Locate the cell with the specified text and output its (X, Y) center coordinate. 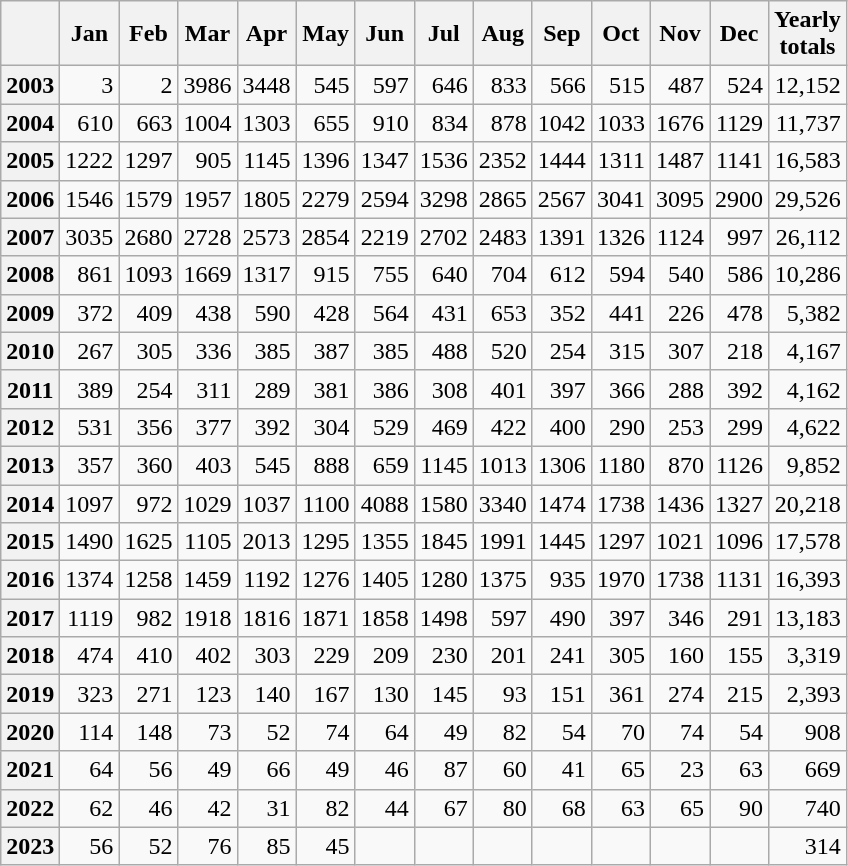
1459 (208, 580)
400 (562, 427)
1991 (502, 542)
1391 (562, 237)
2021 (30, 770)
Mar (208, 34)
45 (326, 846)
833 (502, 85)
1436 (680, 503)
387 (326, 351)
2680 (148, 237)
1347 (384, 161)
2008 (30, 275)
1317 (266, 275)
85 (266, 846)
Nov (680, 34)
490 (562, 618)
Sep (562, 34)
469 (444, 427)
12,152 (808, 85)
5,382 (808, 313)
861 (90, 275)
381 (326, 389)
1487 (680, 161)
2012 (30, 427)
16,583 (808, 161)
2014 (30, 503)
303 (266, 656)
540 (680, 275)
935 (562, 580)
1042 (562, 123)
80 (502, 808)
Yearlytotals (808, 34)
487 (680, 85)
167 (326, 694)
Apr (266, 34)
663 (148, 123)
431 (444, 313)
1180 (620, 465)
1845 (444, 542)
1021 (680, 542)
403 (208, 465)
2011 (30, 389)
2728 (208, 237)
1096 (740, 542)
23 (680, 770)
3986 (208, 85)
2219 (384, 237)
2020 (30, 732)
2010 (30, 351)
409 (148, 313)
3,319 (808, 656)
1326 (620, 237)
20,218 (808, 503)
29,526 (808, 199)
336 (208, 351)
93 (502, 694)
1579 (148, 199)
Oct (620, 34)
307 (680, 351)
1444 (562, 161)
1029 (208, 503)
1295 (326, 542)
2900 (740, 199)
241 (562, 656)
1858 (384, 618)
2005 (30, 161)
2017 (30, 618)
1303 (266, 123)
2019 (30, 694)
323 (90, 694)
31 (266, 808)
1276 (326, 580)
288 (680, 389)
515 (620, 85)
586 (740, 275)
2 (148, 85)
Jul (444, 34)
878 (502, 123)
271 (148, 694)
123 (208, 694)
311 (208, 389)
3448 (266, 85)
740 (808, 808)
140 (266, 694)
1918 (208, 618)
160 (680, 656)
1580 (444, 503)
155 (740, 656)
346 (680, 618)
1669 (208, 275)
1355 (384, 542)
908 (808, 732)
888 (326, 465)
755 (384, 275)
704 (502, 275)
9,852 (808, 465)
2009 (30, 313)
1405 (384, 580)
834 (444, 123)
640 (444, 275)
274 (680, 694)
1625 (148, 542)
2854 (326, 237)
290 (620, 427)
870 (680, 465)
267 (90, 351)
315 (620, 351)
2022 (30, 808)
1396 (326, 161)
1970 (620, 580)
209 (384, 656)
488 (444, 351)
2865 (502, 199)
2023 (30, 846)
366 (620, 389)
229 (326, 656)
2483 (502, 237)
87 (444, 770)
1192 (266, 580)
1119 (90, 618)
13,183 (808, 618)
438 (208, 313)
4,167 (808, 351)
655 (326, 123)
1093 (148, 275)
2018 (30, 656)
291 (740, 618)
997 (740, 237)
73 (208, 732)
1037 (266, 503)
4,162 (808, 389)
389 (90, 389)
130 (384, 694)
1816 (266, 618)
68 (562, 808)
90 (740, 808)
1871 (326, 618)
3095 (680, 199)
529 (384, 427)
1129 (740, 123)
289 (266, 389)
1445 (562, 542)
304 (326, 427)
215 (740, 694)
915 (326, 275)
66 (266, 770)
Jun (384, 34)
653 (502, 313)
218 (740, 351)
67 (444, 808)
11,737 (808, 123)
May (326, 34)
Dec (740, 34)
1676 (680, 123)
230 (444, 656)
148 (148, 732)
2352 (502, 161)
2015 (30, 542)
2,393 (808, 694)
17,578 (808, 542)
44 (384, 808)
3298 (444, 199)
590 (266, 313)
1222 (90, 161)
1013 (502, 465)
42 (208, 808)
982 (148, 618)
1536 (444, 161)
16,393 (808, 580)
2016 (30, 580)
1141 (740, 161)
253 (680, 427)
1105 (208, 542)
669 (808, 770)
Aug (502, 34)
352 (562, 313)
659 (384, 465)
151 (562, 694)
1280 (444, 580)
478 (740, 313)
2279 (326, 199)
610 (90, 123)
41 (562, 770)
Jan (90, 34)
1375 (502, 580)
201 (502, 656)
1546 (90, 199)
2007 (30, 237)
1306 (562, 465)
60 (502, 770)
972 (148, 503)
1124 (680, 237)
26,112 (808, 237)
357 (90, 465)
360 (148, 465)
1805 (266, 199)
1131 (740, 580)
70 (620, 732)
3041 (620, 199)
Feb (148, 34)
1033 (620, 123)
410 (148, 656)
2594 (384, 199)
594 (620, 275)
2573 (266, 237)
2702 (444, 237)
1100 (326, 503)
402 (208, 656)
2567 (562, 199)
474 (90, 656)
422 (502, 427)
910 (384, 123)
1498 (444, 618)
1004 (208, 123)
4088 (384, 503)
3340 (502, 503)
441 (620, 313)
114 (90, 732)
226 (680, 313)
2003 (30, 85)
377 (208, 427)
905 (208, 161)
401 (502, 389)
1957 (208, 199)
1258 (148, 580)
356 (148, 427)
361 (620, 694)
1311 (620, 161)
2006 (30, 199)
1474 (562, 503)
62 (90, 808)
531 (90, 427)
1374 (90, 580)
564 (384, 313)
524 (740, 85)
1126 (740, 465)
3035 (90, 237)
314 (808, 846)
646 (444, 85)
2004 (30, 123)
1097 (90, 503)
566 (562, 85)
1327 (740, 503)
428 (326, 313)
145 (444, 694)
299 (740, 427)
308 (444, 389)
10,286 (808, 275)
386 (384, 389)
4,622 (808, 427)
612 (562, 275)
1490 (90, 542)
76 (208, 846)
520 (502, 351)
3 (90, 85)
372 (90, 313)
